Detect which cell encompasses the target text, then output its (X, Y) center coordinate. 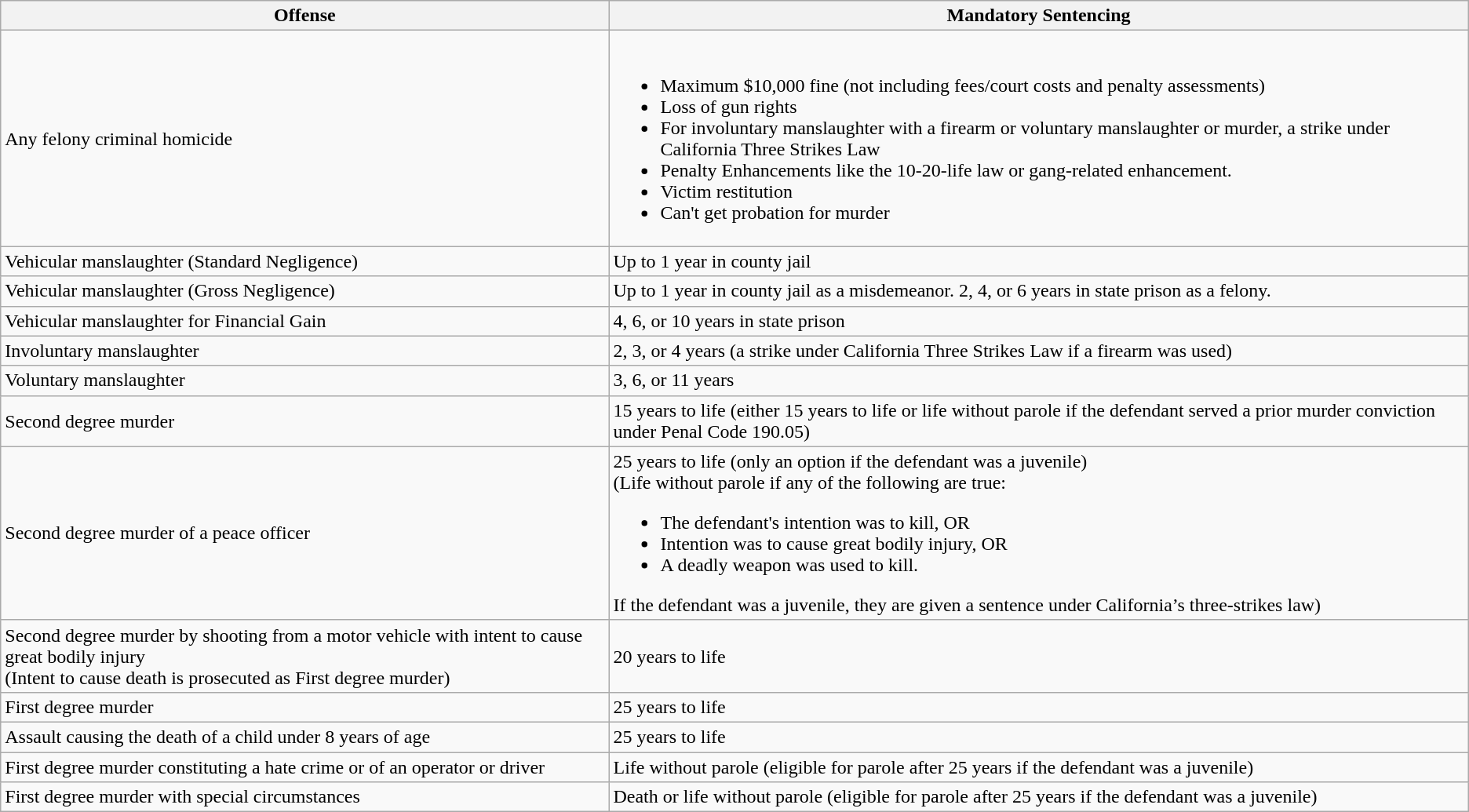
Death or life without parole (eligible for parole after 25 years if the defendant was a juvenile) (1039, 797)
Life without parole (eligible for parole after 25 years if the defendant was a juvenile) (1039, 766)
Any felony criminal homicide (304, 138)
First degree murder with special circumstances (304, 797)
First degree murder (304, 707)
First degree murder constituting a hate crime or of an operator or driver (304, 766)
Second degree murder of a peace officer (304, 533)
Vehicular manslaughter (Standard Negligence) (304, 261)
15 years to life (either 15 years to life or life without parole if the defendant served a prior murder conviction under Penal Code 190.05) (1039, 421)
Offense (304, 16)
4, 6, or 10 years in state prison (1039, 321)
Vehicular manslaughter (Gross Negligence) (304, 291)
Up to 1 year in county jail as a misdemeanor. 2, 4, or 6 years in state prison as a felony. (1039, 291)
Mandatory Sentencing (1039, 16)
Second degree murder (304, 421)
Vehicular manslaughter for Financial Gain (304, 321)
2, 3, or 4 years (a strike under California Three Strikes Law if a firearm was used) (1039, 351)
Involuntary manslaughter (304, 351)
Voluntary manslaughter (304, 381)
3, 6, or 11 years (1039, 381)
20 years to life (1039, 656)
Assault causing the death of a child under 8 years of age (304, 737)
Up to 1 year in county jail (1039, 261)
